Return the (X, Y) coordinate for the center point of the cell that contains the specified text.  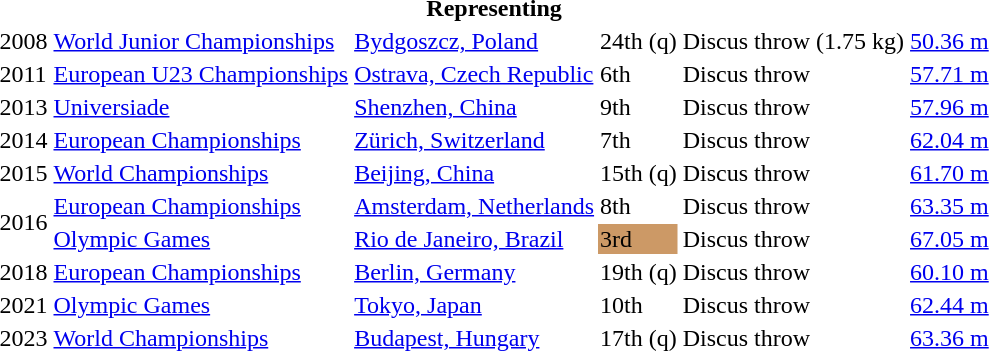
Rio de Janeiro, Brazil (474, 239)
24th (q) (639, 41)
Bydgoszcz, Poland (474, 41)
European U23 Championships (201, 74)
Zürich, Switzerland (474, 140)
World Junior Championships (201, 41)
19th (q) (639, 272)
Shenzhen, China (474, 107)
Discus throw (1.75 kg) (793, 41)
9th (639, 107)
15th (q) (639, 173)
3rd (639, 239)
World Championships (201, 173)
Tokyo, Japan (474, 305)
6th (639, 74)
8th (639, 206)
Beijing, China (474, 173)
Ostrava, Czech Republic (474, 74)
Berlin, Germany (474, 272)
10th (639, 305)
Amsterdam, Netherlands (474, 206)
Universiade (201, 107)
7th (639, 140)
